Scan for the cell matching the given text and deliver its [X, Y] coordinate at center. 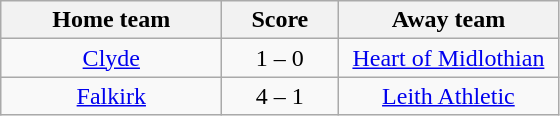
1 – 0 [280, 58]
Away team [448, 20]
Home team [112, 20]
Clyde [112, 58]
Score [280, 20]
Leith Athletic [448, 96]
Falkirk [112, 96]
4 – 1 [280, 96]
Heart of Midlothian [448, 58]
